Pinpoint the cell where the given text exists, returning its (x, y) midpoint coordinate. 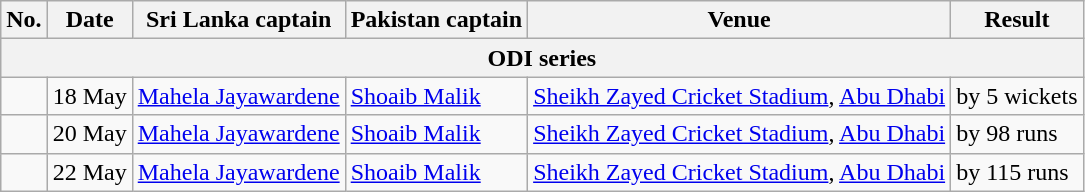
by 115 runs (1017, 172)
Pakistan captain (436, 20)
18 May (90, 96)
No. (24, 20)
Date (90, 20)
ODI series (542, 58)
Sri Lanka captain (238, 20)
by 5 wickets (1017, 96)
22 May (90, 172)
20 May (90, 134)
Result (1017, 20)
by 98 runs (1017, 134)
Venue (740, 20)
